Pinpoint the cell where the given text exists, returning its [X, Y] midpoint coordinate. 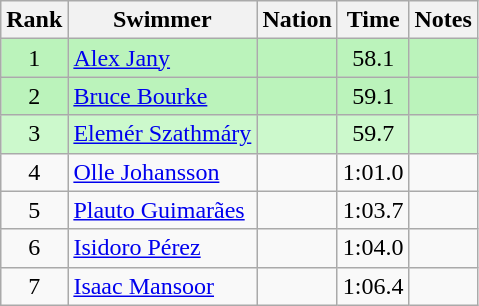
Olle Johansson [162, 172]
1:06.4 [373, 286]
4 [34, 172]
1:04.0 [373, 248]
Bruce Bourke [162, 96]
Plauto Guimarães [162, 210]
Notes [443, 20]
2 [34, 96]
1:01.0 [373, 172]
Nation [297, 20]
Rank [34, 20]
Swimmer [162, 20]
Isidoro Pérez [162, 248]
Elemér Szathmáry [162, 134]
59.7 [373, 134]
5 [34, 210]
59.1 [373, 96]
3 [34, 134]
Time [373, 20]
Isaac Mansoor [162, 286]
1:03.7 [373, 210]
58.1 [373, 58]
6 [34, 248]
7 [34, 286]
Alex Jany [162, 58]
1 [34, 58]
